Extract the [x, y] coordinate from the center of the cell holding the provided text.  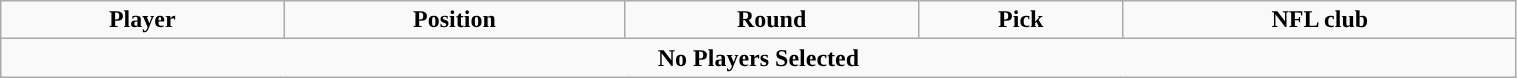
Pick [1020, 20]
Player [142, 20]
No Players Selected [758, 58]
NFL club [1320, 20]
Position [454, 20]
Round [772, 20]
